Locate the cell with the specified text and output its (x, y) center coordinate. 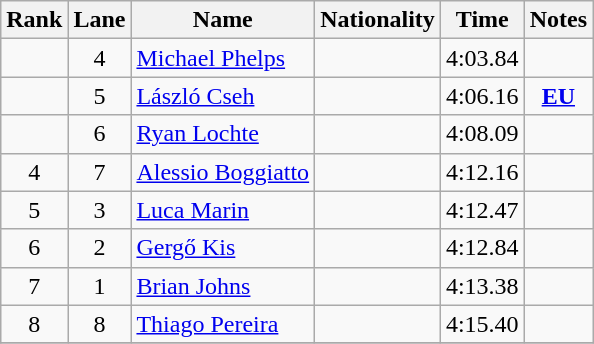
Luca Marin (223, 210)
4:12.16 (482, 172)
4:13.38 (482, 286)
Nationality (378, 20)
Brian Johns (223, 286)
Rank (34, 20)
Notes (558, 20)
Name (223, 20)
László Cseh (223, 96)
Gergő Kis (223, 248)
Time (482, 20)
4:06.16 (482, 96)
Alessio Boggiatto (223, 172)
1 (100, 286)
4:12.84 (482, 248)
Lane (100, 20)
3 (100, 210)
4:12.47 (482, 210)
Ryan Lochte (223, 134)
Michael Phelps (223, 58)
4:08.09 (482, 134)
4:03.84 (482, 58)
EU (558, 96)
Thiago Pereira (223, 324)
2 (100, 248)
4:15.40 (482, 324)
